Provide the [X, Y] coordinate of the cell's center where the given text is located.  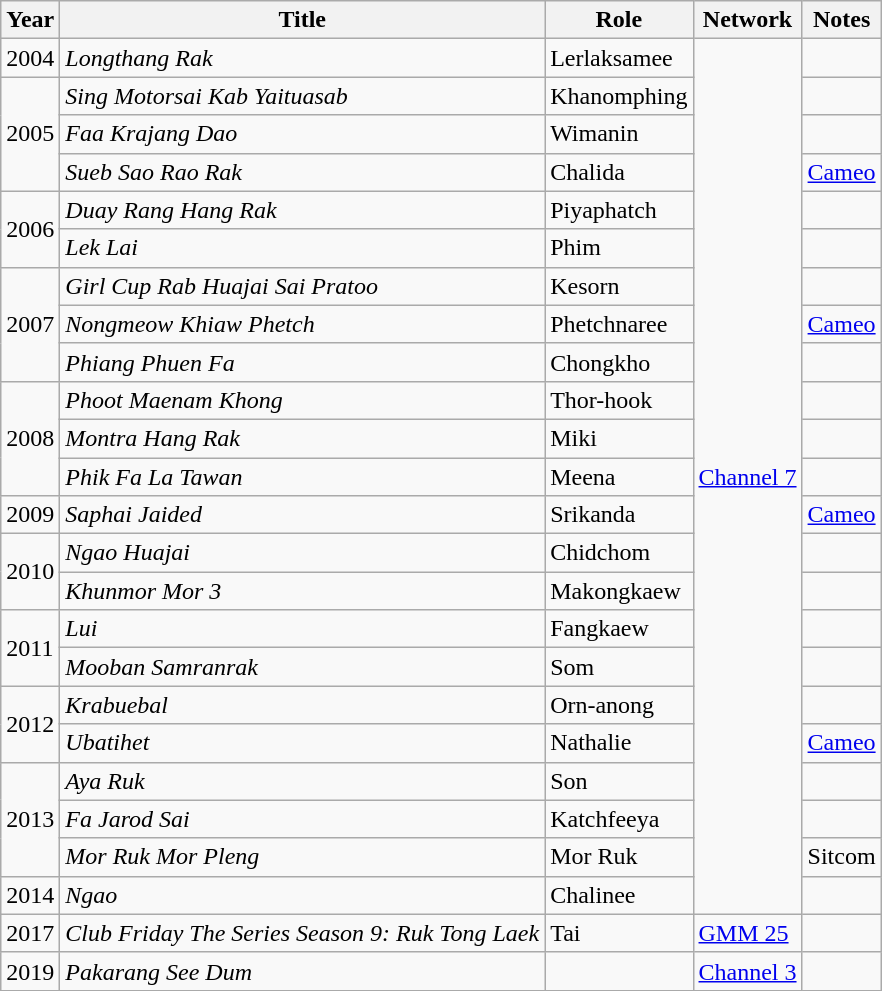
Sitcom [842, 857]
Piyaphatch [619, 210]
Phim [619, 248]
Khanomphing [619, 96]
GMM 25 [748, 933]
Longthang Rak [302, 58]
2006 [30, 229]
2004 [30, 58]
Tai [619, 933]
Phoot Maenam Khong [302, 400]
Som [619, 667]
Fa Jarod Sai [302, 819]
Chidchom [619, 553]
Chalinee [619, 895]
2008 [30, 438]
Krabuebal [302, 705]
2010 [30, 572]
Notes [842, 20]
2012 [30, 724]
Ngao Huajai [302, 553]
Lerlaksamee [619, 58]
Saphai Jaided [302, 515]
Mooban Samranrak [302, 667]
Nongmeow Khiaw Phetch [302, 324]
Katchfeeya [619, 819]
Orn-anong [619, 705]
2007 [30, 324]
Meena [619, 477]
Network [748, 20]
Club Friday The Series Season 9: Ruk Tong Laek [302, 933]
Son [619, 781]
Lek Lai [302, 248]
Ngao [302, 895]
2013 [30, 819]
Sueb Sao Rao Rak [302, 172]
Fangkaew [619, 629]
Makongkaew [619, 591]
Wimanin [619, 134]
Ubatihet [302, 743]
Aya Ruk [302, 781]
Montra Hang Rak [302, 438]
Girl Cup Rab Huajai Sai Pratoo [302, 286]
2011 [30, 648]
Lui [302, 629]
Mor Ruk [619, 857]
Mor Ruk Mor Pleng [302, 857]
Year [30, 20]
Nathalie [619, 743]
Channel 7 [748, 476]
Sing Motorsai Kab Yaituasab [302, 96]
Kesorn [619, 286]
Channel 3 [748, 971]
2019 [30, 971]
2017 [30, 933]
2014 [30, 895]
Pakarang See Dum [302, 971]
2005 [30, 134]
Phetchnaree [619, 324]
Duay Rang Hang Rak [302, 210]
Khunmor Mor 3 [302, 591]
Chongkho [619, 362]
Thor-hook [619, 400]
Role [619, 20]
Srikanda [619, 515]
Title [302, 20]
2009 [30, 515]
Phik Fa La Tawan [302, 477]
Miki [619, 438]
Chalida [619, 172]
Phiang Phuen Fa [302, 362]
Faa Krajang Dao [302, 134]
